Return (x, y) of the center of cell containing provided text 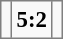
5:2 (32, 20)
